Scan for the cell matching the given text and deliver its (x, y) coordinate at center. 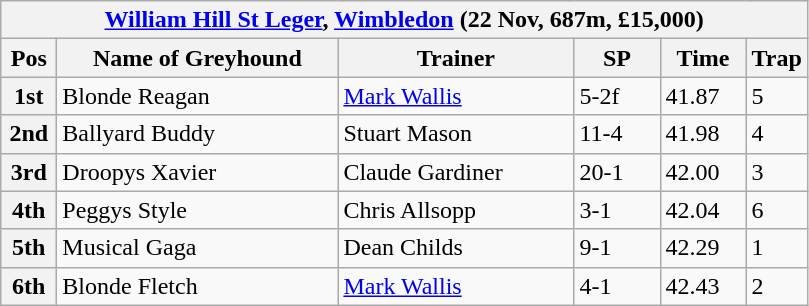
9-1 (617, 248)
Stuart Mason (456, 134)
5 (776, 96)
2 (776, 286)
Droopys Xavier (198, 172)
William Hill St Leger, Wimbledon (22 Nov, 687m, £15,000) (404, 20)
4-1 (617, 286)
6 (776, 210)
Trap (776, 58)
42.04 (703, 210)
42.00 (703, 172)
4 (776, 134)
3 (776, 172)
6th (29, 286)
3rd (29, 172)
Musical Gaga (198, 248)
Chris Allsopp (456, 210)
Pos (29, 58)
5-2f (617, 96)
4th (29, 210)
Trainer (456, 58)
2nd (29, 134)
Blonde Reagan (198, 96)
5th (29, 248)
1 (776, 248)
41.87 (703, 96)
3-1 (617, 210)
20-1 (617, 172)
SP (617, 58)
Name of Greyhound (198, 58)
Ballyard Buddy (198, 134)
1st (29, 96)
42.29 (703, 248)
42.43 (703, 286)
Time (703, 58)
Dean Childs (456, 248)
11-4 (617, 134)
Peggys Style (198, 210)
41.98 (703, 134)
Blonde Fletch (198, 286)
Claude Gardiner (456, 172)
